Find where the given text appears and provide that cell's center as (X, Y) coordinate. 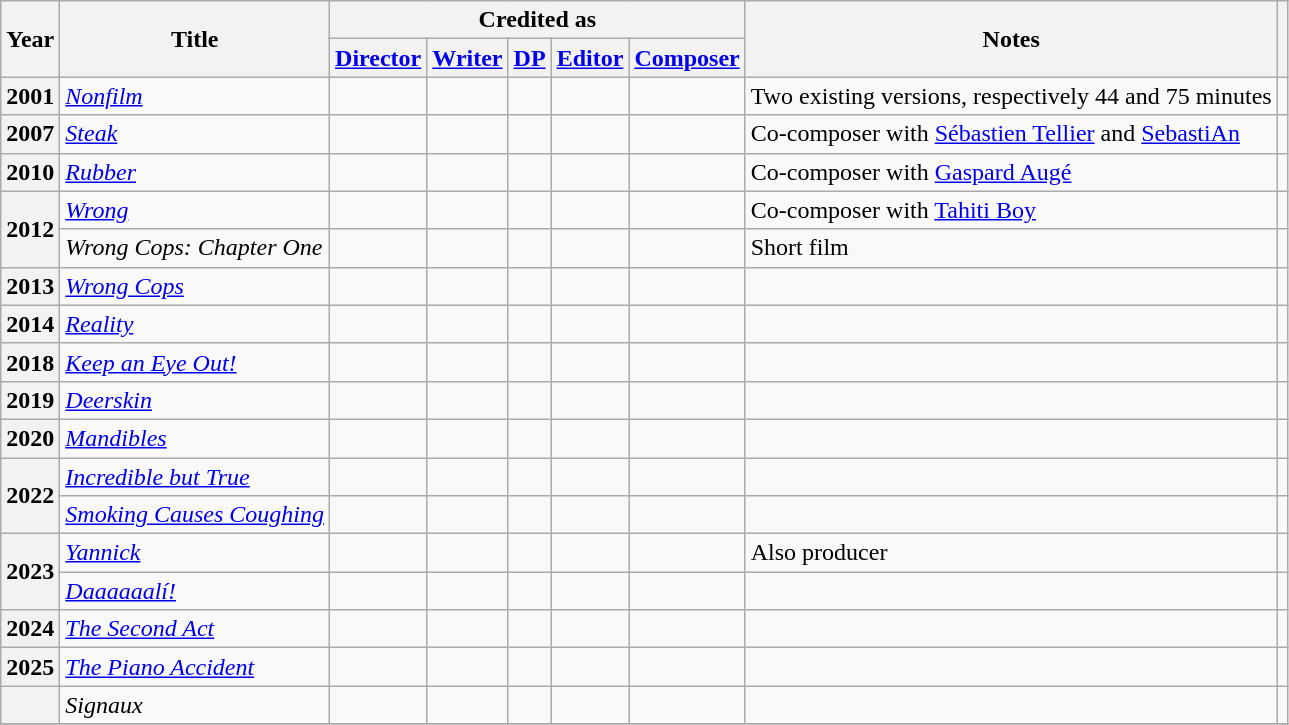
Editor (590, 58)
2012 (30, 229)
2019 (30, 400)
2010 (30, 172)
2025 (30, 667)
Director (378, 58)
Rubber (195, 172)
Reality (195, 324)
Notes (1011, 39)
Composer (687, 58)
Mandibles (195, 438)
2022 (30, 496)
Co-composer with Tahiti Boy (1011, 210)
2018 (30, 362)
Wrong Cops (195, 286)
Signaux (195, 705)
Two existing versions, respectively 44 and 75 minutes (1011, 96)
DP (530, 58)
Co-composer with Gaspard Augé (1011, 172)
Title (195, 39)
Writer (468, 58)
2007 (30, 134)
Short film (1011, 248)
Yannick (195, 553)
2014 (30, 324)
2013 (30, 286)
Steak (195, 134)
Wrong Cops: Chapter One (195, 248)
2001 (30, 96)
2020 (30, 438)
Year (30, 39)
The Second Act (195, 629)
Deerskin (195, 400)
2024 (30, 629)
Incredible but True (195, 477)
Smoking Causes Coughing (195, 515)
Wrong (195, 210)
Credited as (538, 20)
Also producer (1011, 553)
Keep an Eye Out! (195, 362)
2023 (30, 572)
Nonfilm (195, 96)
The Piano Accident (195, 667)
Daaaaaalí! (195, 591)
Co-composer with Sébastien Tellier and SebastiAn (1011, 134)
